Provide the [X, Y] coordinate of the cell's center where the given text is located.  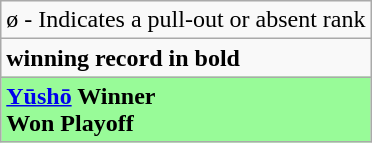
ø - Indicates a pull-out or absent rank [186, 20]
winning record in bold [186, 58]
Yūshō WinnerWon Playoff [186, 110]
